Capture the cell that displays the provided text and extract its (x, y) central coordinate. 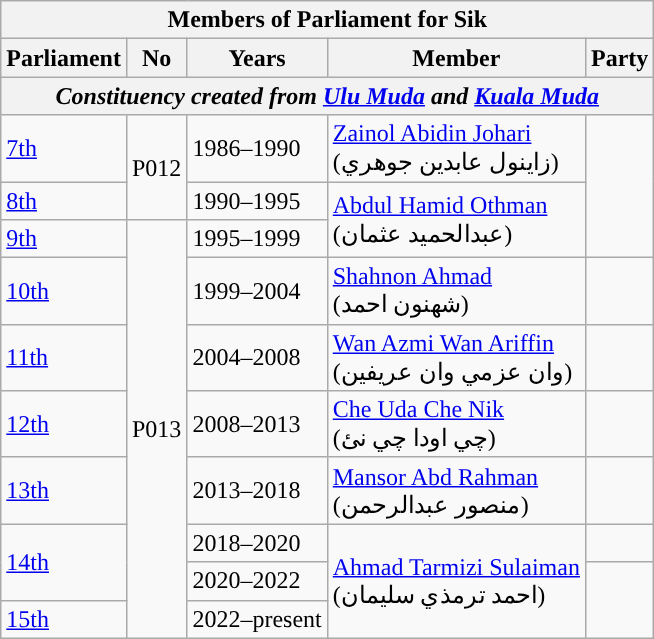
P012 (156, 168)
Members of Parliament for Sik (328, 20)
Abdul Hamid Othman (عبدالحميد عثمان) (456, 220)
Member (456, 58)
Mansor Abd Rahman (منصور عبدالرحمن) (456, 490)
1999–2004 (257, 292)
No (156, 58)
1990–1995 (257, 201)
P013 (156, 429)
Ahmad Tarmizi Sulaiman (احمد ترمذي سليمان) (456, 581)
Zainol Abidin Johari (زاينول عابدين جوهري) (456, 148)
Years (257, 58)
Constituency created from Ulu Muda and Kuala Muda (328, 96)
9th (64, 239)
2020–2022 (257, 581)
12th (64, 424)
1995–1999 (257, 239)
Parliament (64, 58)
2018–2020 (257, 543)
Party (619, 58)
2004–2008 (257, 358)
Wan Azmi Wan Ariffin (وان عزمي وان عريفين) (456, 358)
2013–2018 (257, 490)
Shahnon Ahmad (شهنون احمد) (456, 292)
Che Uda Che Nik (چي اودا چي نئ) (456, 424)
7th (64, 148)
8th (64, 201)
11th (64, 358)
2008–2013 (257, 424)
14th (64, 562)
1986–1990 (257, 148)
10th (64, 292)
15th (64, 619)
13th (64, 490)
2022–present (257, 619)
